Identify which cell holds the provided text, then report its (X, Y) central coordinate. 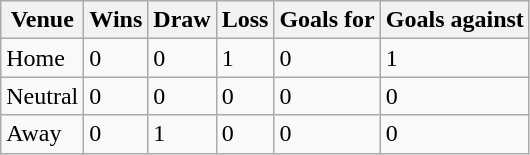
Goals against (454, 20)
Venue (42, 20)
Neutral (42, 96)
Away (42, 134)
Loss (245, 20)
Goals for (327, 20)
Draw (182, 20)
Wins (116, 20)
Home (42, 58)
